Identify which cell holds the provided text, then report its (x, y) central coordinate. 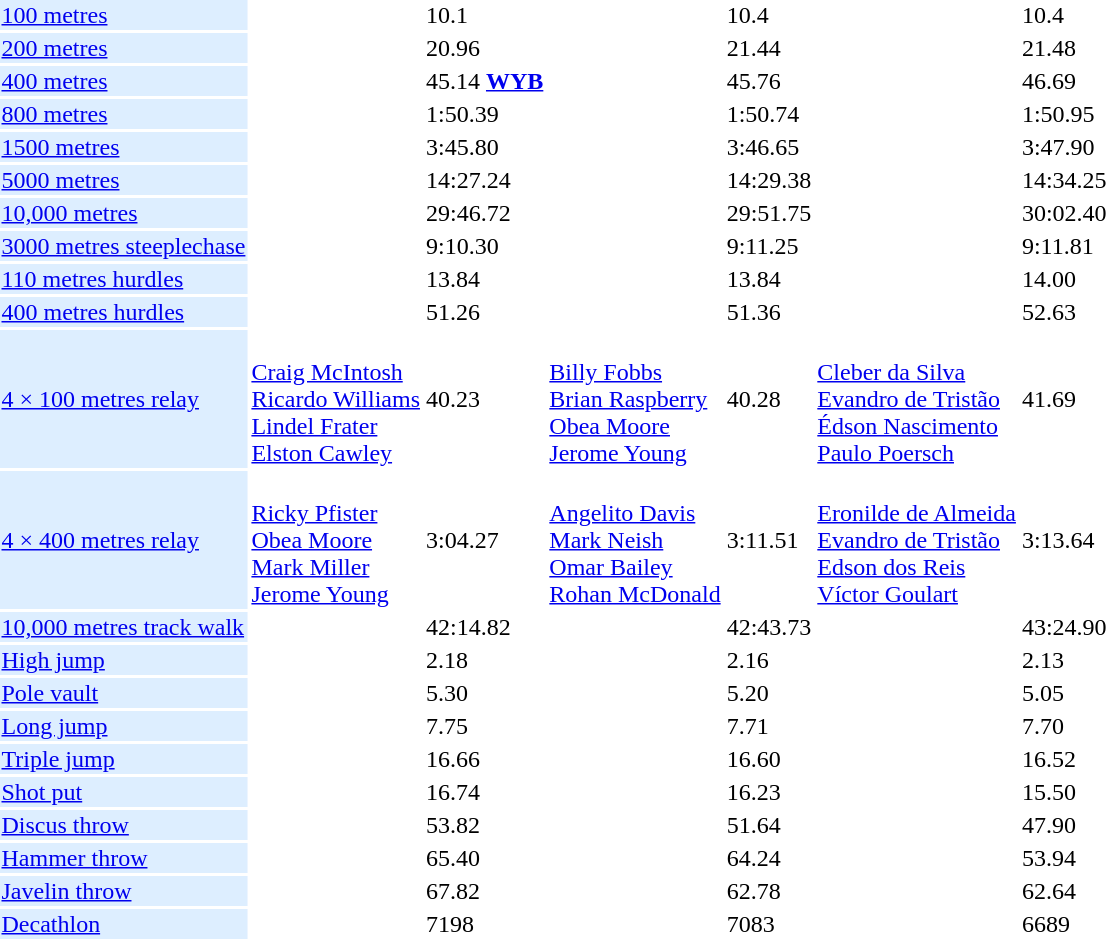
20.96 (484, 48)
1:50.39 (484, 114)
High jump (124, 660)
Billy FobbsBrian RaspberryObea MooreJerome Young (635, 399)
Ricky PfisterObea MooreMark MillerJerome Young (336, 540)
10.4 (769, 15)
Cleber da SilvaEvandro de TristãoÉdson NascimentoPaulo Poersch (917, 399)
2.16 (769, 660)
Angelito DavisMark NeishOmar BaileyRohan McDonald (635, 540)
7.71 (769, 726)
1:50.74 (769, 114)
4 × 100 metres relay (124, 399)
42:43.73 (769, 627)
64.24 (769, 858)
3:45.80 (484, 147)
51.26 (484, 312)
Discus throw (124, 825)
3:11.51 (769, 540)
2.18 (484, 660)
45.14 WYB (484, 81)
62.78 (769, 891)
Pole vault (124, 693)
5000 metres (124, 180)
29:46.72 (484, 213)
5.20 (769, 693)
40.23 (484, 399)
16.66 (484, 759)
10.1 (484, 15)
400 metres (124, 81)
51.36 (769, 312)
Decathlon (124, 924)
5.30 (484, 693)
16.23 (769, 792)
Triple jump (124, 759)
14:27.24 (484, 180)
16.74 (484, 792)
21.44 (769, 48)
3000 metres steeplechase (124, 246)
Long jump (124, 726)
400 metres hurdles (124, 312)
110 metres hurdles (124, 279)
65.40 (484, 858)
67.82 (484, 891)
9:11.25 (769, 246)
10,000 metres (124, 213)
Craig McIntoshRicardo WilliamsLindel FraterElston Cawley (336, 399)
29:51.75 (769, 213)
7198 (484, 924)
45.76 (769, 81)
Hammer throw (124, 858)
53.82 (484, 825)
16.60 (769, 759)
40.28 (769, 399)
100 metres (124, 15)
7083 (769, 924)
7.75 (484, 726)
51.64 (769, 825)
Shot put (124, 792)
42:14.82 (484, 627)
10,000 metres track walk (124, 627)
Eronilde de AlmeidaEvandro de TristãoEdson dos ReisVíctor Goulart (917, 540)
1500 metres (124, 147)
14:29.38 (769, 180)
3:04.27 (484, 540)
200 metres (124, 48)
Javelin throw (124, 891)
4 × 400 metres relay (124, 540)
9:10.30 (484, 246)
3:46.65 (769, 147)
800 metres (124, 114)
